Detect which cell encompasses the target text, then output its [x, y] center coordinate. 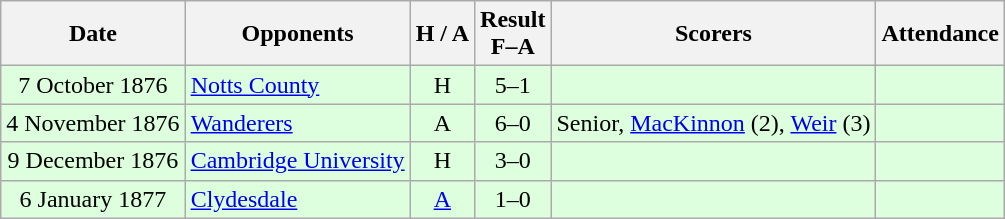
6–0 [513, 123]
6 January 1877 [93, 199]
Scorers [714, 34]
5–1 [513, 85]
Opponents [298, 34]
9 December 1876 [93, 161]
4 November 1876 [93, 123]
Cambridge University [298, 161]
1–0 [513, 199]
Date [93, 34]
Attendance [940, 34]
Clydesdale [298, 199]
ResultF–A [513, 34]
7 October 1876 [93, 85]
H / A [442, 34]
Notts County [298, 85]
3–0 [513, 161]
Senior, MacKinnon (2), Weir (3) [714, 123]
Wanderers [298, 123]
